Extract the [x, y] coordinate from the center of the cell holding the provided text.  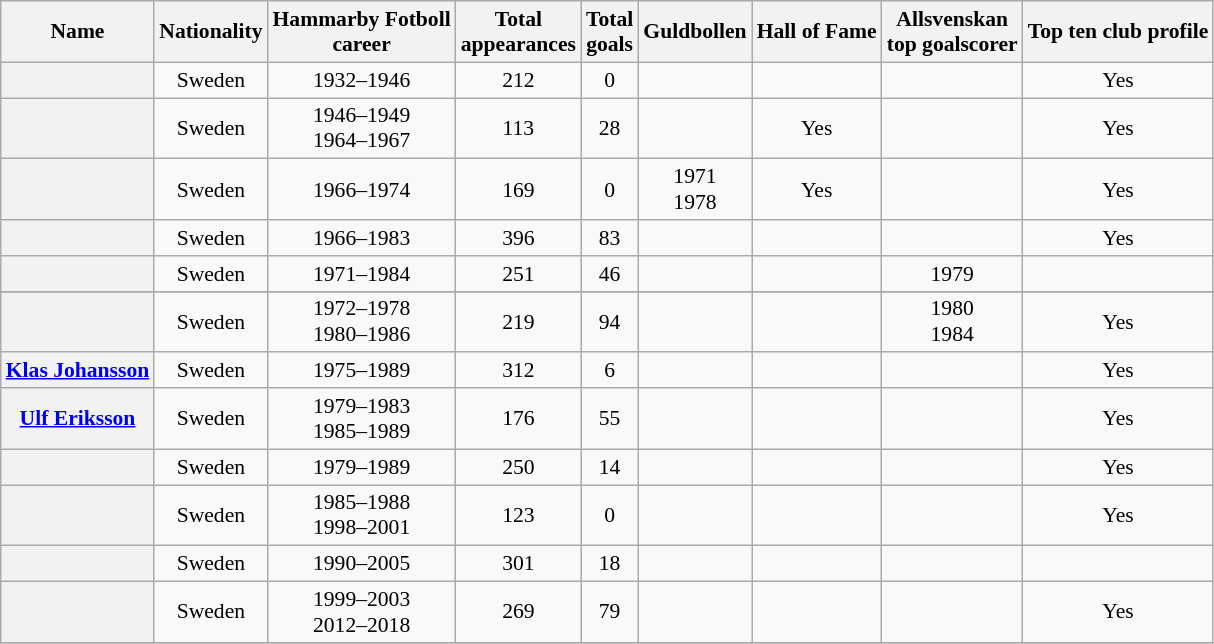
46 [610, 274]
1966–1983 [362, 238]
Totalappearances [518, 32]
1979–1989 [362, 467]
1979–1983 1985–1989 [362, 418]
1932–1946 [362, 80]
1990–2005 [362, 564]
Klas Johansson [78, 371]
1971–1984 [362, 274]
1979 [952, 274]
269 [518, 612]
396 [518, 238]
1972–19781980–1986 [362, 322]
Guldbollen [694, 32]
176 [518, 418]
Top ten club profile [1118, 32]
1975–1989 [362, 371]
28 [610, 128]
1946–1949 1964–1967 [362, 128]
79 [610, 612]
312 [518, 371]
250 [518, 467]
83 [610, 238]
113 [518, 128]
251 [518, 274]
Hall of Fame [817, 32]
1985–19881998–2001 [362, 516]
Totalgoals [610, 32]
Ulf Eriksson [78, 418]
169 [518, 190]
1966–1974 [362, 190]
94 [610, 322]
Nationality [210, 32]
Allsvenskantop goalscorer [952, 32]
219 [518, 322]
19801984 [952, 322]
Name [78, 32]
6 [610, 371]
19711978 [694, 190]
301 [518, 564]
Hammarby Fotbollcareer [362, 32]
212 [518, 80]
1999–2003 2012–2018 [362, 612]
55 [610, 418]
123 [518, 516]
18 [610, 564]
14 [610, 467]
